Identify which cell holds the provided text, then report its [x, y] central coordinate. 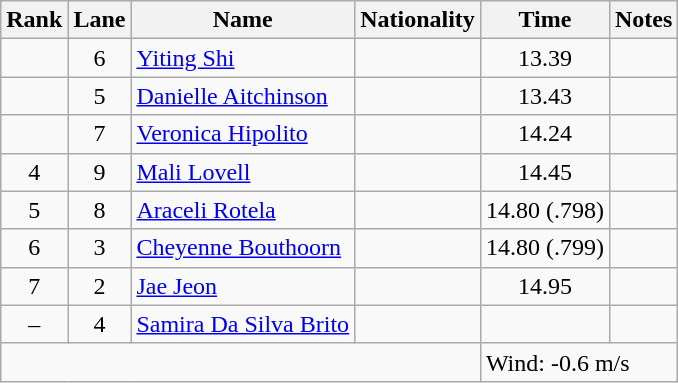
Yiting Shi [243, 58]
14.80 (.799) [544, 248]
Danielle Aitchinson [243, 96]
Time [544, 20]
Nationality [418, 20]
14.24 [544, 134]
Lane [100, 20]
Rank [34, 20]
9 [100, 172]
Veronica Hipolito [243, 134]
14.95 [544, 286]
8 [100, 210]
Cheyenne Bouthoorn [243, 248]
13.39 [544, 58]
Notes [643, 20]
2 [100, 286]
14.45 [544, 172]
Araceli Rotela [243, 210]
– [34, 324]
Name [243, 20]
3 [100, 248]
14.80 (.798) [544, 210]
Mali Lovell [243, 172]
Samira Da Silva Brito [243, 324]
Jae Jeon [243, 286]
13.43 [544, 96]
Wind: -0.6 m/s [578, 362]
